Pinpoint the cell where the given text exists, returning its (x, y) midpoint coordinate. 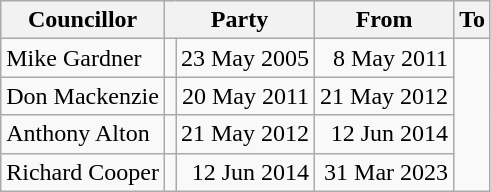
20 May 2011 (246, 96)
From (384, 20)
Don Mackenzie (83, 96)
Party (239, 20)
To (472, 20)
Mike Gardner (83, 58)
Councillor (83, 20)
31 Mar 2023 (384, 172)
23 May 2005 (246, 58)
8 May 2011 (384, 58)
Anthony Alton (83, 134)
Richard Cooper (83, 172)
